Return the [x, y] coordinate for the center point of the cell that contains the specified text.  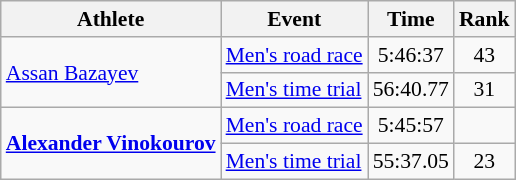
23 [484, 162]
43 [484, 55]
Alexander Vinokourov [111, 144]
Event [294, 19]
Rank [484, 19]
55:37.05 [411, 162]
Athlete [111, 19]
31 [484, 90]
Time [411, 19]
Assan Bazayev [111, 72]
5:45:57 [411, 126]
56:40.77 [411, 90]
5:46:37 [411, 55]
